Locate the cell with the specified text and output its [X, Y] center coordinate. 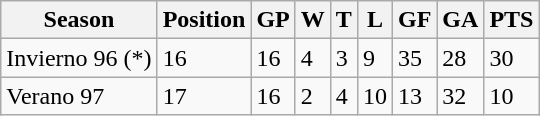
28 [460, 58]
T [344, 20]
Invierno 96 (*) [79, 58]
9 [374, 58]
L [374, 20]
PTS [512, 20]
32 [460, 96]
3 [344, 58]
35 [414, 58]
GF [414, 20]
W [312, 20]
GP [273, 20]
13 [414, 96]
17 [204, 96]
Position [204, 20]
2 [312, 96]
30 [512, 58]
Verano 97 [79, 96]
Season [79, 20]
GA [460, 20]
